For the text-containing cell, return its midpoint in [x, y] coordinate format. 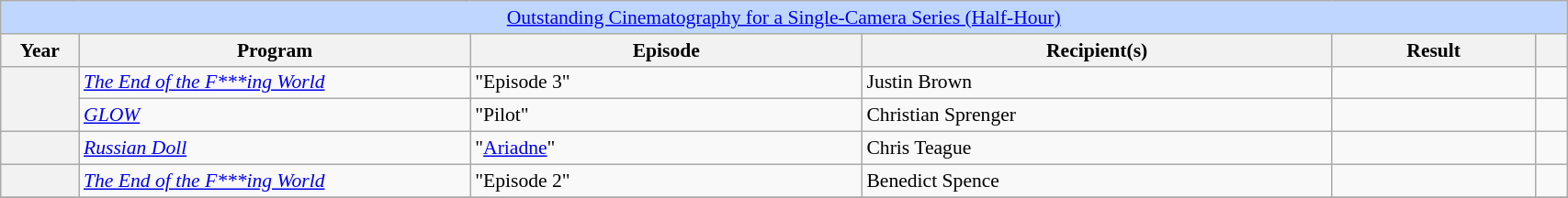
"Pilot" [666, 115]
Episode [666, 50]
Chris Teague [1097, 148]
"Ariadne" [666, 148]
Result [1434, 50]
Program [275, 50]
GLOW [275, 115]
Russian Doll [275, 148]
"Episode 3" [666, 82]
Recipient(s) [1097, 50]
Outstanding Cinematography for a Single-Camera Series (Half-Hour) [784, 17]
Christian Sprenger [1097, 115]
"Episode 2" [666, 181]
Year [40, 50]
Justin Brown [1097, 82]
Benedict Spence [1097, 181]
